Extract the (x, y) coordinate from the center of the cell holding the provided text.  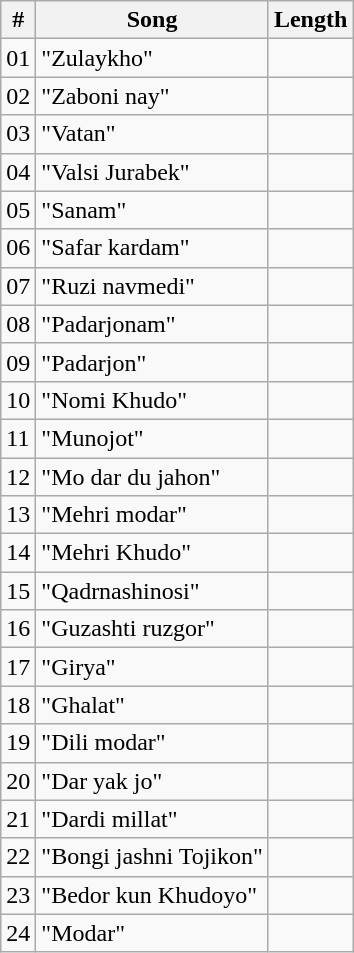
18 (18, 705)
07 (18, 286)
13 (18, 515)
21 (18, 819)
01 (18, 58)
"Padarjon" (152, 362)
"Valsi Jurabek" (152, 172)
"Modar" (152, 933)
17 (18, 667)
"Bedor kun Khudoyo" (152, 895)
"Dardi millat" (152, 819)
06 (18, 248)
08 (18, 324)
05 (18, 210)
09 (18, 362)
"Zaboni nay" (152, 96)
"Ghalat" (152, 705)
"Nomi Khudo" (152, 400)
Length (310, 20)
02 (18, 96)
"Mo dar du jahon" (152, 477)
"Dili modar" (152, 743)
"Padarjonam" (152, 324)
15 (18, 591)
19 (18, 743)
04 (18, 172)
"Bongi jashni Tojikon" (152, 857)
"Dar yak jo" (152, 781)
24 (18, 933)
22 (18, 857)
14 (18, 553)
Song (152, 20)
16 (18, 629)
# (18, 20)
"Ruzi navmedi" (152, 286)
"Qadrnashinosi" (152, 591)
"Sanam" (152, 210)
10 (18, 400)
11 (18, 438)
"Guzashti ruzgor" (152, 629)
12 (18, 477)
"Mehri Khudo" (152, 553)
"Zulaykho" (152, 58)
23 (18, 895)
"Girya" (152, 667)
"Munojot" (152, 438)
"Mehri modar" (152, 515)
"Safar kardam" (152, 248)
20 (18, 781)
"Vatan" (152, 134)
03 (18, 134)
